Find where the given text appears and provide that cell's center as [X, Y] coordinate. 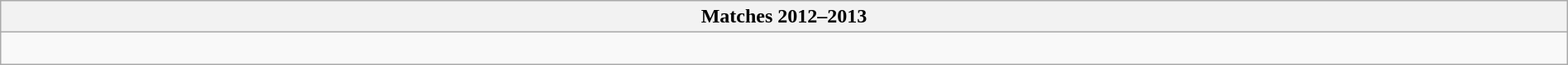
Matches 2012–2013 [784, 17]
